From the cell containing the given text, extract its center point as (X, Y) coordinate. 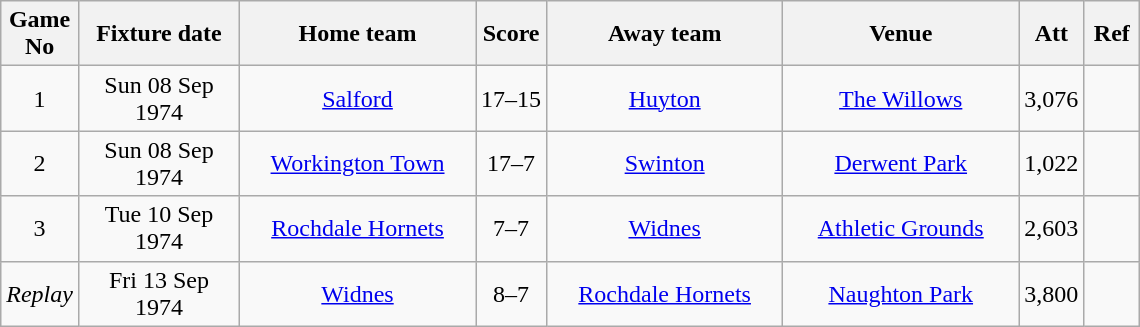
2 (40, 164)
17–15 (512, 98)
Fri 13 Sep 1974 (158, 294)
Game No (40, 34)
7–7 (512, 228)
17–7 (512, 164)
Salford (358, 98)
Home team (358, 34)
3 (40, 228)
1,022 (1052, 164)
Att (1052, 34)
3,800 (1052, 294)
Workington Town (358, 164)
3,076 (1052, 98)
Naughton Park (901, 294)
Derwent Park (901, 164)
Replay (40, 294)
Fixture date (158, 34)
Athletic Grounds (901, 228)
Venue (901, 34)
8–7 (512, 294)
2,603 (1052, 228)
Away team (665, 34)
Swinton (665, 164)
Score (512, 34)
The Willows (901, 98)
1 (40, 98)
Tue 10 Sep 1974 (158, 228)
Ref (1112, 34)
Huyton (665, 98)
